From the cell containing the given text, extract its center point as [X, Y] coordinate. 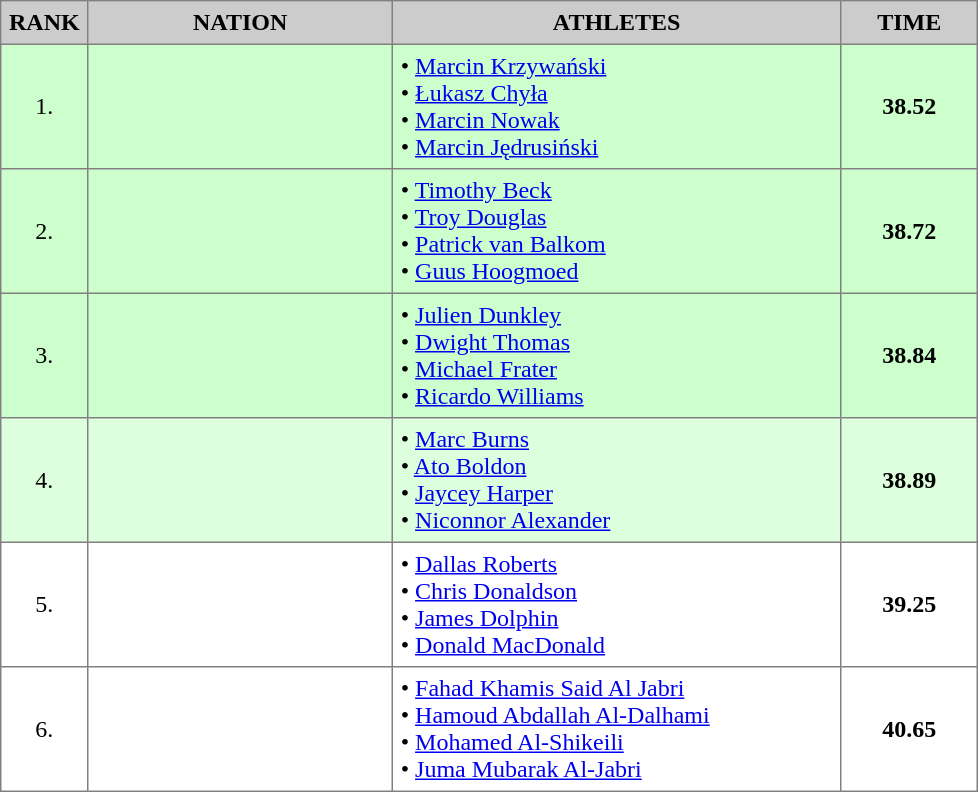
• Fahad Khamis Said Al Jabri• Hamoud Abdallah Al-Dalhami• Mohamed Al-Shikeili• Juma Mubarak Al-Jabri [616, 729]
3. [44, 355]
4. [44, 480]
40.65 [909, 729]
• Dallas Roberts• Chris Donaldson• James Dolphin• Donald MacDonald [616, 604]
6. [44, 729]
38.52 [909, 106]
• Timothy Beck• Troy Douglas• Patrick van Balkom• Guus Hoogmoed [616, 231]
5. [44, 604]
38.84 [909, 355]
• Marc Burns• Ato Boldon• Jaycey Harper• Niconnor Alexander [616, 480]
38.72 [909, 231]
RANK [44, 23]
1. [44, 106]
ATHLETES [616, 23]
39.25 [909, 604]
• Marcin Krzywański• Łukasz Chyła• Marcin Nowak• Marcin Jędrusiński [616, 106]
2. [44, 231]
• Julien Dunkley• Dwight Thomas• Michael Frater• Ricardo Williams [616, 355]
NATION [240, 23]
38.89 [909, 480]
TIME [909, 23]
